Find where the given text appears and provide that cell's center as (X, Y) coordinate. 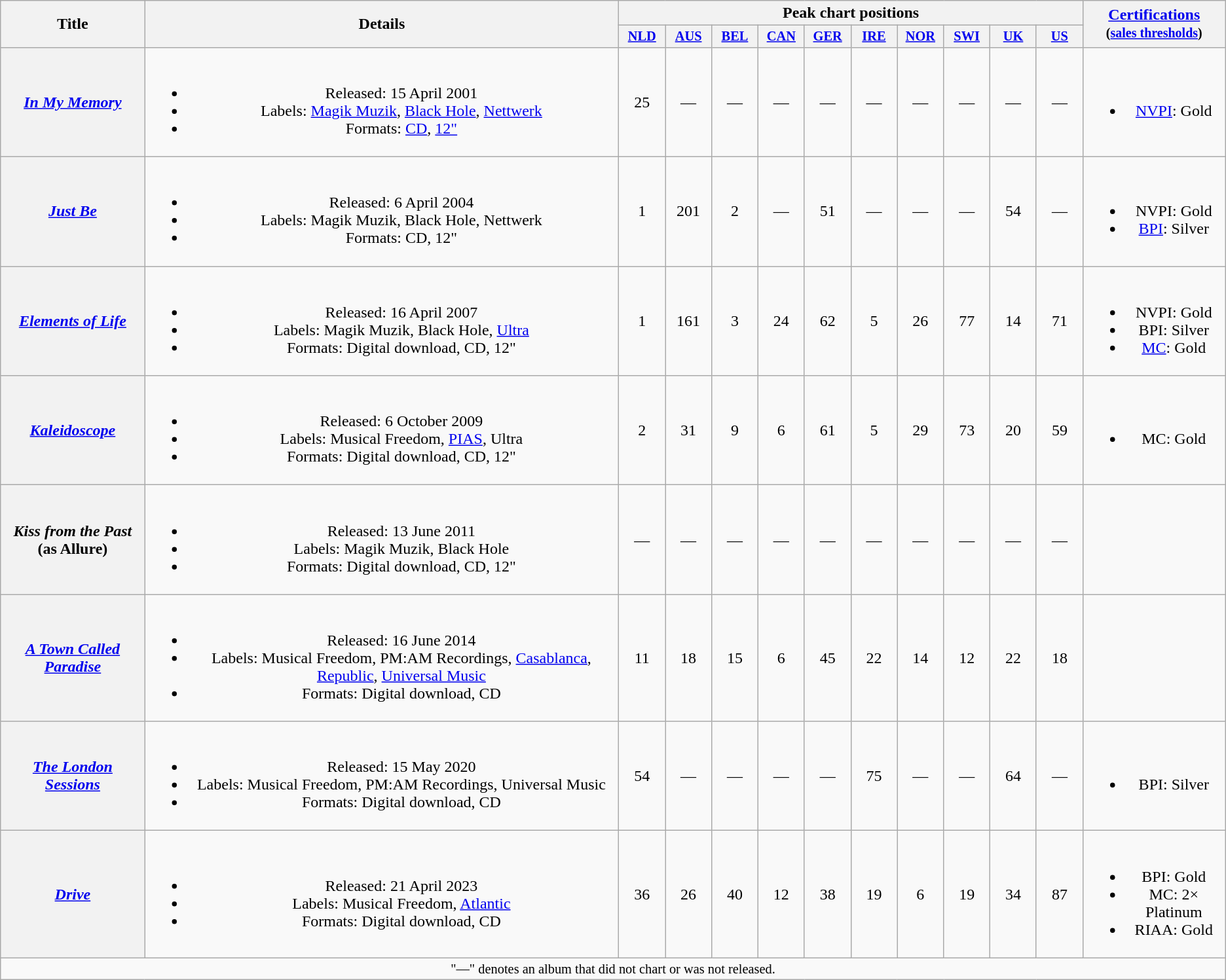
NVPI: GoldBPI: Silver (1154, 212)
Released: 16 June 2014Labels: Musical Freedom, PM:AM Recordings, Casablanca, Republic, Universal MusicFormats: Digital download, CD (382, 658)
Released: 15 May 2020Labels: Musical Freedom, PM:AM Recordings, Universal MusicFormats: Digital download, CD (382, 776)
CAN (781, 37)
77 (967, 321)
NVPI: GoldBPI: SilverMC: Gold (1154, 321)
64 (1014, 776)
71 (1060, 321)
45 (828, 658)
NLD (642, 37)
Details (382, 24)
40 (735, 894)
Released: 15 April 2001Labels: Magik Muzik, Black Hole, NettwerkFormats: CD, 12" (382, 102)
The London Sessions (73, 776)
Released: 16 April 2007Labels: Magik Muzik, Black Hole, UltraFormats: Digital download, CD, 12" (382, 321)
15 (735, 658)
SWI (967, 37)
BPI: GoldMC: 2× PlatinumRIAA: Gold (1154, 894)
US (1060, 37)
Title (73, 24)
62 (828, 321)
24 (781, 321)
In My Memory (73, 102)
51 (828, 212)
UK (1014, 37)
3 (735, 321)
25 (642, 102)
BPI: Silver (1154, 776)
9 (735, 431)
61 (828, 431)
Peak chart positions (851, 13)
75 (874, 776)
31 (689, 431)
11 (642, 658)
161 (689, 321)
Elements of Life (73, 321)
201 (689, 212)
MC: Gold (1154, 431)
BEL (735, 37)
59 (1060, 431)
Released: 6 October 2009Labels: Musical Freedom, PIAS, UltraFormats: Digital download, CD, 12" (382, 431)
Kaleidoscope (73, 431)
Released: 21 April 2023Labels: Musical Freedom, AtlanticFormats: Digital download, CD (382, 894)
29 (921, 431)
87 (1060, 894)
Just Be (73, 212)
20 (1014, 431)
73 (967, 431)
GER (828, 37)
AUS (689, 37)
NVPI: Gold (1154, 102)
Released: 13 June 2011Labels: Magik Muzik, Black HoleFormats: Digital download, CD, 12" (382, 539)
Kiss from the Past(as Allure) (73, 539)
38 (828, 894)
IRE (874, 37)
Released: 6 April 2004Labels: Magik Muzik, Black Hole, NettwerkFormats: CD, 12" (382, 212)
"—" denotes an album that did not chart or was not released. (613, 969)
34 (1014, 894)
A Town Called Paradise (73, 658)
Drive (73, 894)
Certifications(sales thresholds) (1154, 24)
36 (642, 894)
NOR (921, 37)
